Pinpoint the cell where the given text exists, returning its (X, Y) midpoint coordinate. 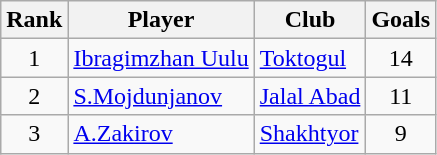
Shakhtyor (310, 134)
Jalal Abad (310, 96)
Toktogul (310, 58)
S.Mojdunjanov (161, 96)
2 (34, 96)
14 (401, 58)
Rank (34, 20)
11 (401, 96)
Player (161, 20)
3 (34, 134)
Goals (401, 20)
1 (34, 58)
A.Zakirov (161, 134)
Club (310, 20)
9 (401, 134)
Ibragimzhan Uulu (161, 58)
